Detect which cell encompasses the target text, then output its [x, y] center coordinate. 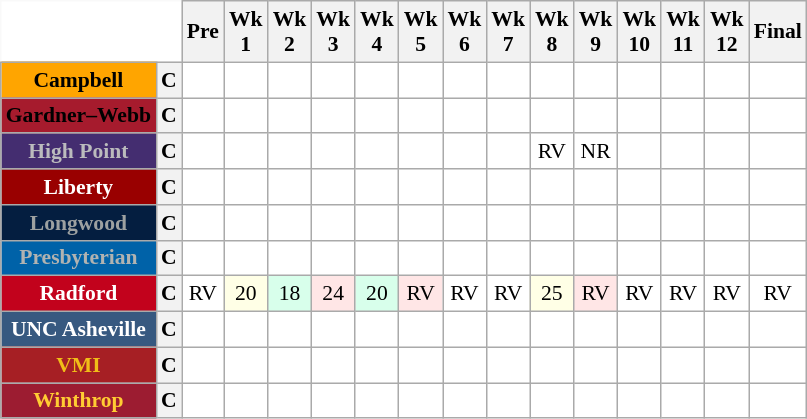
Gardner–Webb [78, 116]
Wk10 [639, 32]
Wk3 [333, 32]
Radford [78, 294]
UNC Asheville [78, 330]
NR [596, 152]
Wk6 [464, 32]
Wk9 [596, 32]
VMI [78, 365]
Liberty [78, 187]
Wk4 [377, 32]
Wk5 [421, 32]
Wk11 [683, 32]
24 [333, 294]
18 [290, 294]
Presbyterian [78, 258]
Campbell [78, 80]
25 [552, 294]
Final [778, 32]
Winthrop [78, 401]
Wk8 [552, 32]
Wk7 [508, 32]
Pre [203, 32]
Wk1 [246, 32]
Wk12 [727, 32]
Longwood [78, 223]
High Point [78, 152]
Wk2 [290, 32]
